For the text-containing cell, return its midpoint in [x, y] coordinate format. 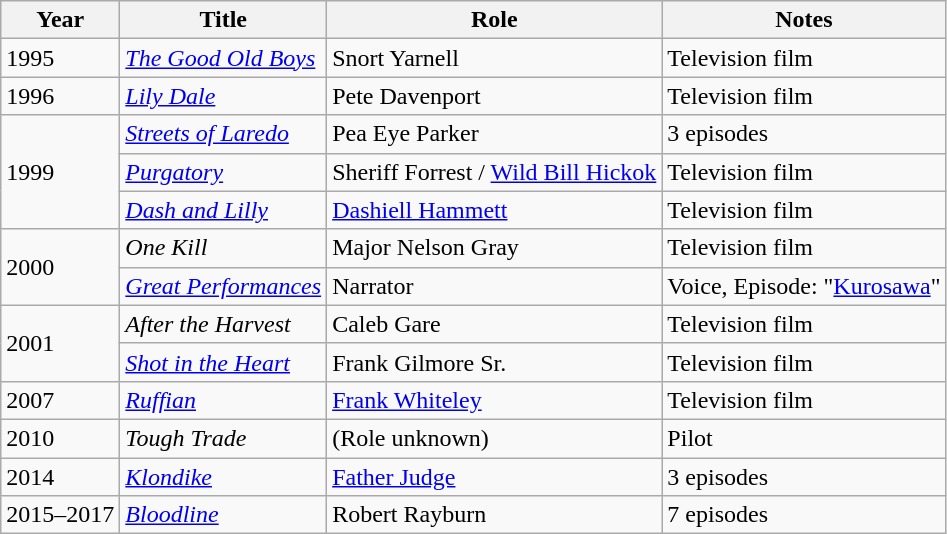
2014 [60, 477]
Bloodline [224, 515]
Caleb Gare [494, 324]
1999 [60, 172]
Lily Dale [224, 96]
Klondike [224, 477]
Pilot [804, 438]
Frank Whiteley [494, 400]
Tough Trade [224, 438]
Shot in the Heart [224, 362]
Narrator [494, 286]
After the Harvest [224, 324]
(Role unknown) [494, 438]
2001 [60, 343]
Voice, Episode: "Kurosawa" [804, 286]
Frank Gilmore Sr. [494, 362]
Title [224, 20]
7 episodes [804, 515]
Robert Rayburn [494, 515]
Ruffian [224, 400]
The Good Old Boys [224, 58]
Role [494, 20]
Notes [804, 20]
Father Judge [494, 477]
Sheriff Forrest / Wild Bill Hickok [494, 172]
Pete Davenport [494, 96]
Dash and Lilly [224, 210]
2007 [60, 400]
2010 [60, 438]
One Kill [224, 248]
2015–2017 [60, 515]
Dashiell Hammett [494, 210]
1995 [60, 58]
Pea Eye Parker [494, 134]
Streets of Laredo [224, 134]
Year [60, 20]
Great Performances [224, 286]
Purgatory [224, 172]
Snort Yarnell [494, 58]
Major Nelson Gray [494, 248]
2000 [60, 267]
1996 [60, 96]
